Search for the cell housing the specified text and yield its [X, Y] center coordinate. 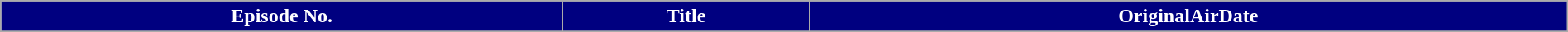
Episode No. [282, 16]
Title [686, 16]
OriginalAirDate [1188, 16]
